Search for the cell housing the specified text and yield its [x, y] center coordinate. 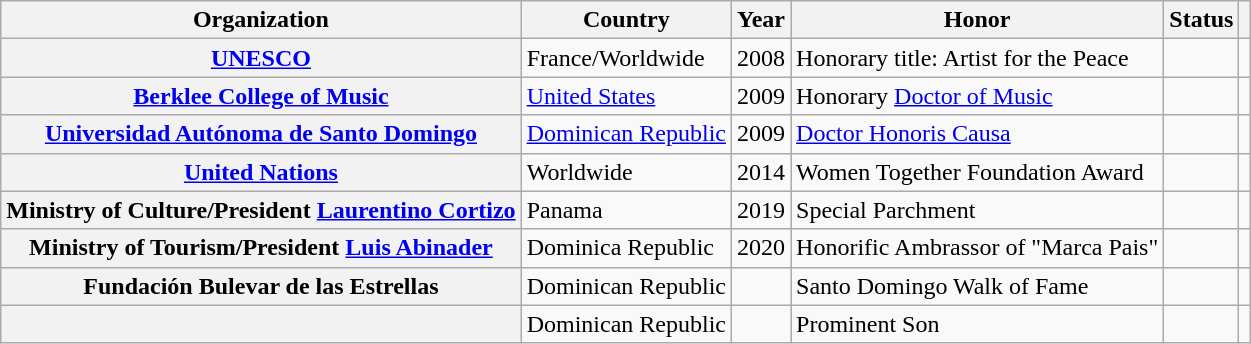
Panama [626, 210]
Year [760, 20]
Fundación Bulevar de las Estrellas [261, 286]
Honor [978, 20]
Special Parchment [978, 210]
Ministry of Tourism/President Luis Abinader [261, 248]
Worldwide [626, 172]
Organization [261, 20]
2020 [760, 248]
Prominent Son [978, 324]
Doctor Honoris Causa [978, 134]
United States [626, 96]
Honorary title: Artist for the Peace [978, 58]
Honorific Ambrassor of "Marca Pais" [978, 248]
Santo Domingo Walk of Fame [978, 286]
Dominica Republic [626, 248]
United Nations [261, 172]
Universidad Autónoma de Santo Domingo [261, 134]
UNESCO [261, 58]
Ministry of Culture/President Laurentino Cortizo [261, 210]
Country [626, 20]
Berklee College of Music [261, 96]
2019 [760, 210]
France/Worldwide [626, 58]
2008 [760, 58]
Honorary Doctor of Music [978, 96]
2014 [760, 172]
Women Together Foundation Award [978, 172]
Status [1202, 20]
